Find where the given text appears and provide that cell's center as [x, y] coordinate. 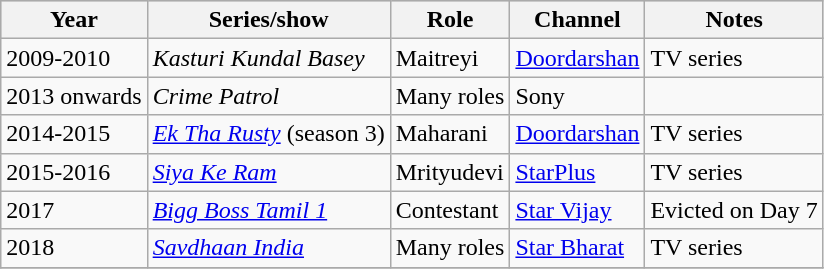
2013 onwards [74, 96]
Series/show [268, 20]
StarPlus [578, 172]
Star Bharat [578, 248]
Crime Patrol [268, 96]
Role [450, 20]
2009-2010 [74, 58]
Star Vijay [578, 210]
Sony [578, 96]
Notes [734, 20]
2017 [74, 210]
2018 [74, 248]
2014-2015 [74, 134]
Year [74, 20]
Maharani [450, 134]
Evicted on Day 7 [734, 210]
Maitreyi [450, 58]
Savdhaan India [268, 248]
Mrityudevi [450, 172]
Kasturi Kundal Basey [268, 58]
Ek Tha Rusty (season 3) [268, 134]
2015-2016 [74, 172]
Siya Ke Ram [268, 172]
Channel [578, 20]
Contestant [450, 210]
Bigg Boss Tamil 1 [268, 210]
